Locate the cell with the specified text and output its [x, y] center coordinate. 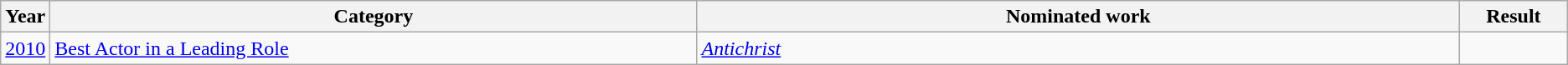
Category [374, 17]
2010 [25, 48]
Nominated work [1079, 17]
Best Actor in a Leading Role [374, 48]
Year [25, 17]
Antichrist [1079, 48]
Result [1514, 17]
